For the text-containing cell, return its midpoint in [x, y] coordinate format. 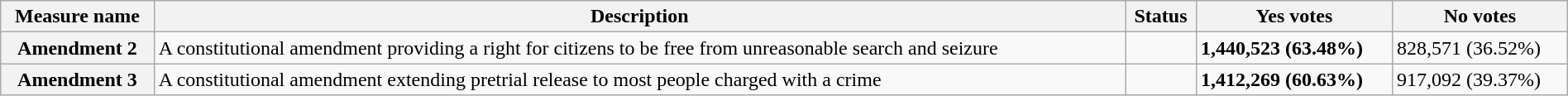
1,440,523 (63.48%) [1293, 48]
Status [1160, 17]
Amendment 2 [78, 48]
Measure name [78, 17]
A constitutional amendment extending pretrial release to most people charged with a crime [639, 79]
A constitutional amendment providing a right for citizens to be free from unreasonable search and seizure [639, 48]
Yes votes [1293, 17]
Description [639, 17]
1,412,269 (60.63%) [1293, 79]
828,571 (36.52%) [1480, 48]
917,092 (39.37%) [1480, 79]
No votes [1480, 17]
Amendment 3 [78, 79]
